Scan for the cell matching the given text and deliver its [x, y] coordinate at center. 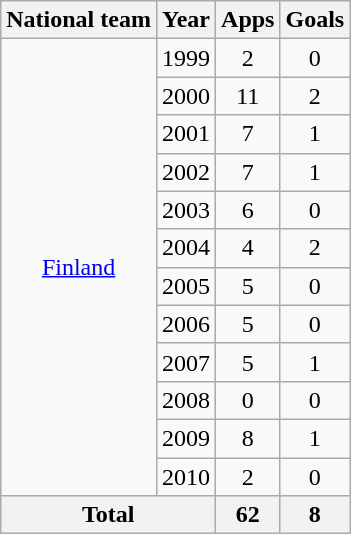
2003 [186, 210]
2005 [186, 286]
6 [248, 210]
Finland [79, 268]
2000 [186, 96]
2007 [186, 362]
2008 [186, 400]
Year [186, 20]
11 [248, 96]
Goals [315, 20]
2010 [186, 477]
4 [248, 248]
Total [108, 515]
2006 [186, 324]
2001 [186, 134]
62 [248, 515]
2004 [186, 248]
Apps [248, 20]
National team [79, 20]
2002 [186, 172]
2009 [186, 438]
1999 [186, 58]
